Determine the (X, Y) coordinate at the center of the cell enclosing the given text.  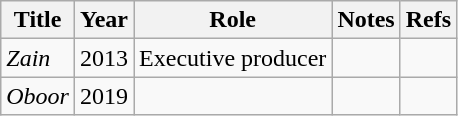
Zain (38, 58)
Notes (366, 20)
Year (104, 20)
Role (233, 20)
Oboor (38, 96)
2013 (104, 58)
Refs (428, 20)
Title (38, 20)
Executive producer (233, 58)
2019 (104, 96)
